Return the [X, Y] coordinate for the center point of the cell that contains the specified text.  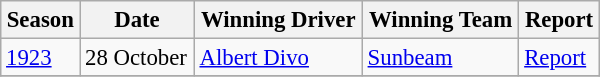
28 October [137, 58]
Season [40, 20]
Date [137, 20]
Albert Divo [278, 58]
Winning Driver [278, 20]
Sunbeam [440, 58]
Winning Team [440, 20]
1923 [40, 58]
